Find where the given text appears and provide that cell's center as (X, Y) coordinate. 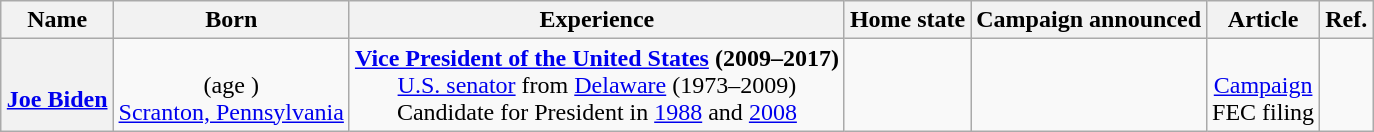
Born (231, 20)
Ref. (1346, 20)
Campaign announced (1089, 20)
Article (1264, 20)
Vice President of the United States (2009–2017)U.S. senator from Delaware (1973–2009)Candidate for President in 1988 and 2008 (596, 85)
(age )Scranton, Pennsylvania (231, 85)
Name (57, 20)
Home state (907, 20)
CampaignFEC filing (1264, 85)
Experience (596, 20)
Joe Biden (57, 85)
